Identify which cell holds the provided text, then report its (x, y) central coordinate. 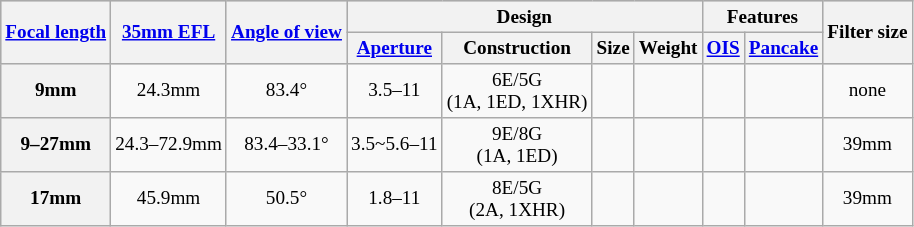
Design (525, 17)
50.5° (286, 199)
Size (613, 48)
Aperture (395, 48)
Weight (668, 48)
83.4–33.1° (286, 145)
9E/8G(1A, 1ED) (517, 145)
3.5–11 (395, 91)
3.5~5.6–11 (395, 145)
9–27mm (56, 145)
9mm (56, 91)
none (868, 91)
Angle of view (286, 32)
45.9mm (169, 199)
Features (762, 17)
24.3mm (169, 91)
6E/5G(1A, 1ED, 1XHR) (517, 91)
35mm EFL (169, 32)
Construction (517, 48)
24.3–72.9mm (169, 145)
8E/5G(2A, 1XHR) (517, 199)
Pancake (783, 48)
Filter size (868, 32)
Focal length (56, 32)
1.8–11 (395, 199)
OIS (723, 48)
17mm (56, 199)
83.4° (286, 91)
